Identify which cell holds the provided text, then report its (X, Y) central coordinate. 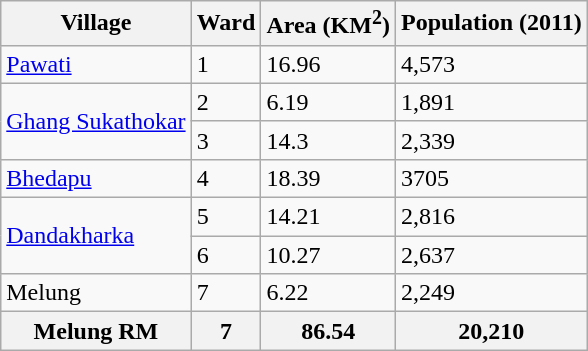
86.54 (328, 331)
3 (226, 140)
Melung RM (96, 331)
2,339 (491, 140)
Melung (96, 293)
2,816 (491, 217)
5 (226, 217)
14.21 (328, 217)
4,573 (491, 64)
6.22 (328, 293)
10.27 (328, 255)
18.39 (328, 178)
6.19 (328, 102)
Population (2011) (491, 24)
2,249 (491, 293)
4 (226, 178)
2 (226, 102)
Ward (226, 24)
Dandakharka (96, 236)
14.3 (328, 140)
Bhedapu (96, 178)
2,637 (491, 255)
1 (226, 64)
16.96 (328, 64)
Ghang Sukathokar (96, 121)
3705 (491, 178)
6 (226, 255)
Area (KM2) (328, 24)
1,891 (491, 102)
20,210 (491, 331)
Village (96, 24)
Pawati (96, 64)
